Extract the (X, Y) coordinate from the center of the cell holding the provided text.  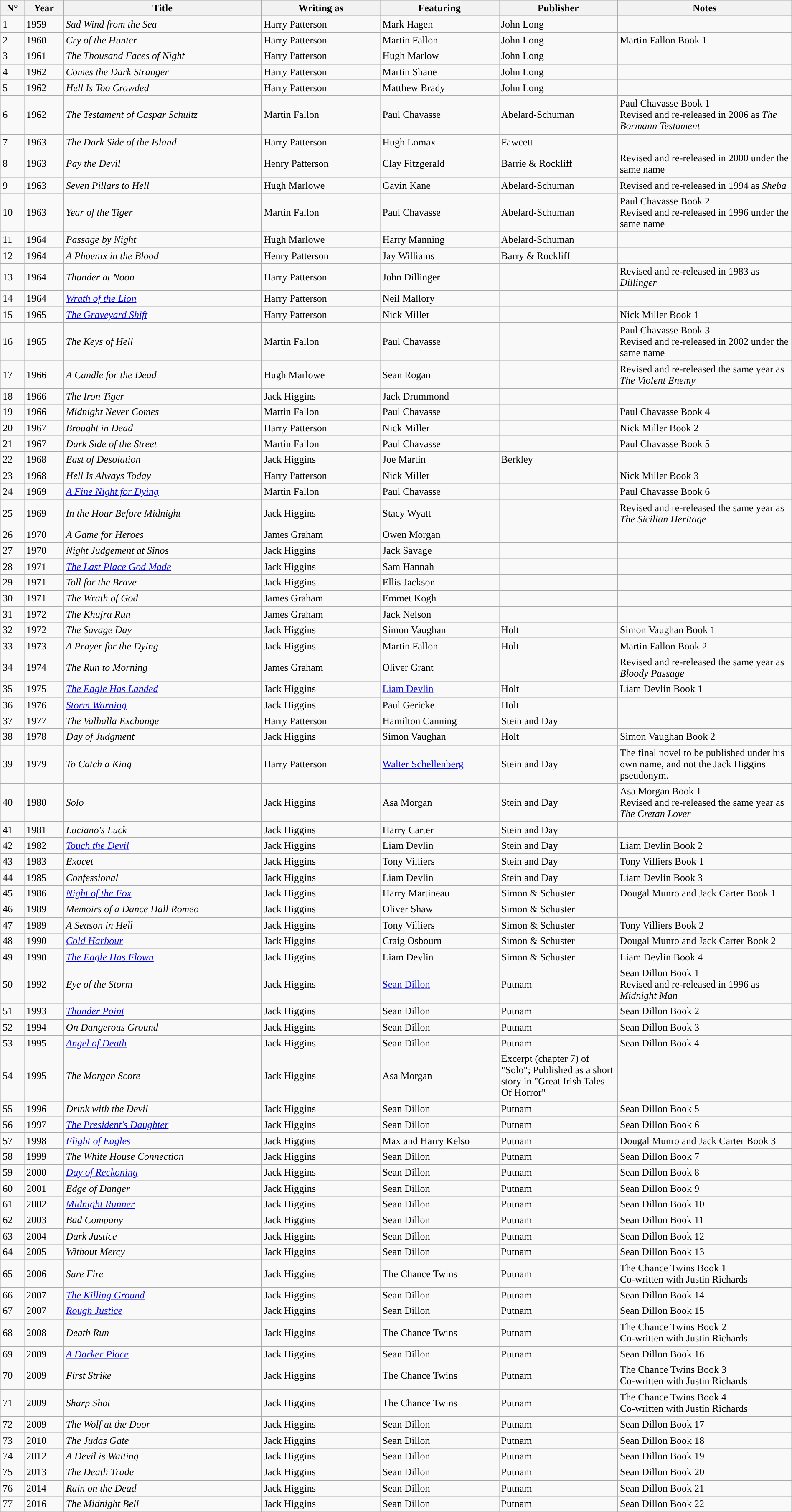
1977 (44, 721)
Excerpt (chapter 7) of "Solo"; Published as a short story in "Great Irish Tales Of Horror" (558, 1076)
Sean Dillon Book 19 (704, 1456)
1959 (44, 24)
61 (13, 1204)
A Candle for the Dead (162, 374)
54 (13, 1076)
Oliver Grant (439, 668)
Asa Morgan Book 1Revised and re-released the same year as The Cretan Lover (704, 802)
The Chance Twins Book 3Co-written with Justin Richards (704, 1376)
23 (13, 476)
Liam Devlin Book 4 (704, 957)
First Strike (162, 1376)
26 (13, 535)
Tony Villiers Book 2 (704, 925)
Midnight Never Comes (162, 412)
The Eagle Has Landed (162, 689)
The White House Connection (162, 1156)
Luciano's Luck (162, 830)
On Dangerous Ground (162, 1027)
60 (13, 1188)
1999 (44, 1156)
Nick Miller Book 2 (704, 428)
Sean Dillon Book 22 (704, 1504)
1961 (44, 56)
33 (13, 646)
Day of Judgment (162, 737)
Jack Nelson (439, 614)
67 (13, 1311)
2 (13, 40)
2004 (44, 1236)
Max and Harry Kelso (439, 1140)
48 (13, 941)
2016 (44, 1504)
Sean Rogan (439, 374)
25 (13, 513)
Jay Williams (439, 255)
12 (13, 255)
37 (13, 721)
Liam Devlin Book 2 (704, 845)
21 (13, 444)
Sean Dillon Book 9 (704, 1188)
Memoirs of a Dance Hall Romeo (162, 909)
Liam Devlin Book 1 (704, 689)
Hell Is Too Crowded (162, 88)
6 (13, 115)
Solo (162, 802)
8 (13, 164)
Oliver Shaw (439, 909)
Sean Dillon Book 6 (704, 1125)
Without Mercy (162, 1252)
44 (13, 877)
Sean Dillon Book 1Revised and re-released in 1996 as Midnight Man (704, 984)
A Prayer for the Dying (162, 646)
1982 (44, 845)
63 (13, 1236)
72 (13, 1424)
Sean Dillon Book 4 (704, 1043)
50 (13, 984)
Sean Dillon Book 14 (704, 1295)
Storm Warning (162, 705)
A Season in Hell (162, 925)
Passage by Night (162, 239)
Owen Morgan (439, 535)
64 (13, 1252)
A Fine Night for Dying (162, 491)
Thunder Point (162, 1011)
2008 (44, 1332)
Cry of the Hunter (162, 40)
1992 (44, 984)
1975 (44, 689)
Dougal Munro and Jack Carter Book 3 (704, 1140)
29 (13, 583)
47 (13, 925)
2006 (44, 1274)
1986 (44, 893)
Dark Side of the Street (162, 444)
The Last Place God Made (162, 566)
Craig Osbourn (439, 941)
A Devil is Waiting (162, 1456)
Bad Company (162, 1220)
Featuring (439, 8)
42 (13, 845)
51 (13, 1011)
Fawcett (558, 142)
Brought in Dead (162, 428)
Ellis Jackson (439, 583)
Dougal Munro and Jack Carter Book 2 (704, 941)
East of Desolation (162, 460)
Eye of the Storm (162, 984)
Touch the Devil (162, 845)
7 (13, 142)
Neil Mallory (439, 299)
Sean Dillon Book 10 (704, 1204)
1996 (44, 1109)
Sean Dillon Book 5 (704, 1109)
The Keys of Hell (162, 342)
24 (13, 491)
The Wolf at the Door (162, 1424)
Title (162, 8)
Emmet Kogh (439, 598)
Rain on the Dead (162, 1488)
34 (13, 668)
2002 (44, 1204)
Paul Chavasse Book 5 (704, 444)
The Testament of Caspar Schultz (162, 115)
Sean Dillon Book 21 (704, 1488)
3 (13, 56)
32 (13, 630)
40 (13, 802)
Night Judgement at Sinos (162, 550)
Thunder at Noon (162, 277)
1993 (44, 1011)
The Valhalla Exchange (162, 721)
Hugh Marlow (439, 56)
73 (13, 1440)
Flight of Eagles (162, 1140)
13 (13, 277)
10 (13, 212)
Sean Dillon Book 17 (704, 1424)
36 (13, 705)
2014 (44, 1488)
The Chance Twins Book 2Co-written with Justin Richards (704, 1332)
A Darker Place (162, 1354)
The Eagle Has Flown (162, 957)
71 (13, 1403)
Nick Miller Book 3 (704, 476)
76 (13, 1488)
Revised and re-released the same year as The Sicilian Heritage (704, 513)
Notes (704, 8)
Tony Villiers Book 1 (704, 861)
38 (13, 737)
17 (13, 374)
Sean Dillon Book 15 (704, 1311)
Year (44, 8)
30 (13, 598)
Edge of Danger (162, 1188)
Jack Savage (439, 550)
62 (13, 1220)
Year of the Tiger (162, 212)
1980 (44, 802)
Simon Vaughan Book 1 (704, 630)
27 (13, 550)
28 (13, 566)
The President's Daughter (162, 1125)
Hell Is Always Today (162, 476)
Berkley (558, 460)
Sharp Shot (162, 1403)
Dougal Munro and Jack Carter Book 1 (704, 893)
20 (13, 428)
Writing as (321, 8)
Angel of Death (162, 1043)
Drink with the Devil (162, 1109)
Barry & Rockliff (558, 255)
The Graveyard Shift (162, 315)
Matthew Brady (439, 88)
The Khufra Run (162, 614)
1978 (44, 737)
Revised and re-released the same year as The Violent Enemy (704, 374)
2000 (44, 1172)
49 (13, 957)
In the Hour Before Midnight (162, 513)
Sean Dillon Book 7 (704, 1156)
75 (13, 1472)
The Chance Twins Book 1Co-written with Justin Richards (704, 1274)
Sad Wind from the Sea (162, 24)
Sean Dillon Book 18 (704, 1440)
Sean Dillon Book 2 (704, 1011)
Sure Fire (162, 1274)
1979 (44, 764)
15 (13, 315)
Rough Justice (162, 1311)
1994 (44, 1027)
2013 (44, 1472)
Sean Dillon Book 3 (704, 1027)
Sean Dillon Book 20 (704, 1472)
4 (13, 72)
46 (13, 909)
The Midnight Bell (162, 1504)
2001 (44, 1188)
1981 (44, 830)
John Dillinger (439, 277)
5 (13, 88)
Toll for the Brave (162, 583)
2003 (44, 1220)
A Game for Heroes (162, 535)
Sean Dillon Book 13 (704, 1252)
2010 (44, 1440)
74 (13, 1456)
59 (13, 1172)
Barrie & Rockliff (558, 164)
The Dark Side of the Island (162, 142)
A Phoenix in the Blood (162, 255)
Revised and re-released in 2000 under the same name (704, 164)
The Morgan Score (162, 1076)
The Judas Gate (162, 1440)
Day of Reckoning (162, 1172)
Wrath of the Lion (162, 299)
31 (13, 614)
Liam Devlin Book 3 (704, 877)
The Death Trade (162, 1472)
Revised and re-released the same year as Bloody Passage (704, 668)
Night of the Fox (162, 893)
Paul Chavasse Book 6 (704, 491)
The Killing Ground (162, 1295)
Sam Hannah (439, 566)
The Iron Tiger (162, 396)
Paul Chavasse Book 1Revised and re-released in 2006 as The Bormann Testament (704, 115)
Martin Fallon Book 1 (704, 40)
39 (13, 764)
35 (13, 689)
Paul Chavasse Book 4 (704, 412)
Death Run (162, 1332)
Paul Chavasse Book 3Revised and re-released in 2002 under the same name (704, 342)
Jack Drummond (439, 396)
Stacy Wyatt (439, 513)
56 (13, 1125)
Hugh Lomax (439, 142)
1976 (44, 705)
Martin Fallon Book 2 (704, 646)
Paul Gericke (439, 705)
Comes the Dark Stranger (162, 72)
43 (13, 861)
Harry Manning (439, 239)
The Run to Morning (162, 668)
Martin Shane (439, 72)
The Chance Twins Book 4Co-written with Justin Richards (704, 1403)
69 (13, 1354)
70 (13, 1376)
53 (13, 1043)
Seven Pillars to Hell (162, 185)
Joe Martin (439, 460)
Confessional (162, 877)
57 (13, 1140)
22 (13, 460)
Dark Justice (162, 1236)
55 (13, 1109)
14 (13, 299)
1985 (44, 877)
Gavin Kane (439, 185)
Revised and re-released in 1983 as Dillinger (704, 277)
Hamilton Canning (439, 721)
1960 (44, 40)
1983 (44, 861)
19 (13, 412)
1973 (44, 646)
65 (13, 1274)
1 (13, 24)
Sean Dillon Book 11 (704, 1220)
66 (13, 1295)
Paul Chavasse Book 2Revised and re-released in 1996 under the same name (704, 212)
Harry Martineau (439, 893)
58 (13, 1156)
Sean Dillon Book 12 (704, 1236)
2012 (44, 1456)
N° (13, 8)
Revised and re-released in 1994 as Sheba (704, 185)
To Catch a King (162, 764)
68 (13, 1332)
2005 (44, 1252)
18 (13, 396)
The final novel to be published under his own name, and not the Jack Higgins pseudonym. (704, 764)
Mark Hagen (439, 24)
Harry Carter (439, 830)
45 (13, 893)
1997 (44, 1125)
77 (13, 1504)
The Wrath of God (162, 598)
Nick Miller Book 1 (704, 315)
Midnight Runner (162, 1204)
Simon Vaughan Book 2 (704, 737)
Clay Fitzgerald (439, 164)
9 (13, 185)
1998 (44, 1140)
Pay the Devil (162, 164)
The Savage Day (162, 630)
11 (13, 239)
Exocet (162, 861)
Publisher (558, 8)
Cold Harbour (162, 941)
Sean Dillon Book 16 (704, 1354)
41 (13, 830)
The Thousand Faces of Night (162, 56)
52 (13, 1027)
Walter Schellenberg (439, 764)
16 (13, 342)
1974 (44, 668)
Sean Dillon Book 8 (704, 1172)
